Extract the [X, Y] coordinate from the center of the cell holding the provided text.  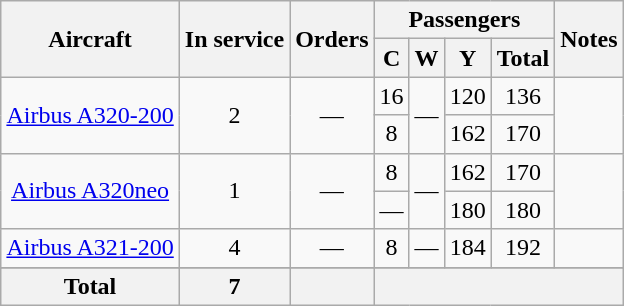
4 [234, 248]
7 [234, 286]
Notes [589, 39]
1 [234, 191]
Orders [332, 39]
Airbus A321-200 [90, 248]
120 [468, 96]
W [426, 58]
C [392, 58]
In service [234, 39]
Aircraft [90, 39]
2 [234, 115]
16 [392, 96]
Y [468, 58]
Passengers [464, 20]
Airbus A320neo [90, 191]
Airbus A320-200 [90, 115]
184 [468, 248]
136 [523, 96]
192 [523, 248]
